Extract the [x, y] coordinate from the center of the cell holding the provided text.  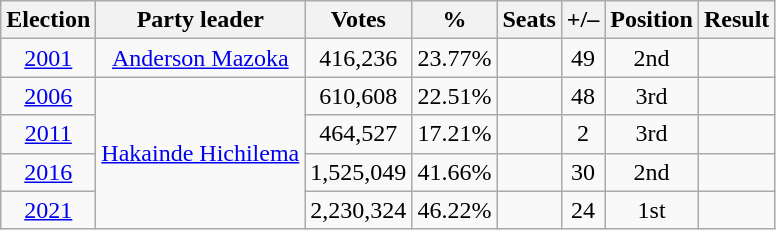
24 [582, 210]
+/– [582, 20]
1st [652, 210]
22.51% [454, 96]
416,236 [358, 58]
Election [48, 20]
1,525,049 [358, 172]
49 [582, 58]
41.66% [454, 172]
464,527 [358, 134]
48 [582, 96]
% [454, 20]
2011 [48, 134]
2016 [48, 172]
Seats [529, 20]
30 [582, 172]
Position [652, 20]
2006 [48, 96]
Votes [358, 20]
Anderson Mazoka [200, 58]
2001 [48, 58]
2021 [48, 210]
2,230,324 [358, 210]
2 [582, 134]
17.21% [454, 134]
Result [736, 20]
46.22% [454, 210]
Hakainde Hichilema [200, 153]
610,608 [358, 96]
Party leader [200, 20]
23.77% [454, 58]
